Provide the [X, Y] coordinate of the cell's center where the given text is located.  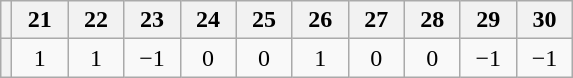
29 [488, 20]
22 [96, 20]
27 [376, 20]
28 [432, 20]
23 [152, 20]
25 [264, 20]
26 [320, 20]
21 [40, 20]
30 [544, 20]
24 [208, 20]
